Determine the (X, Y) coordinate at the center of the cell enclosing the given text.  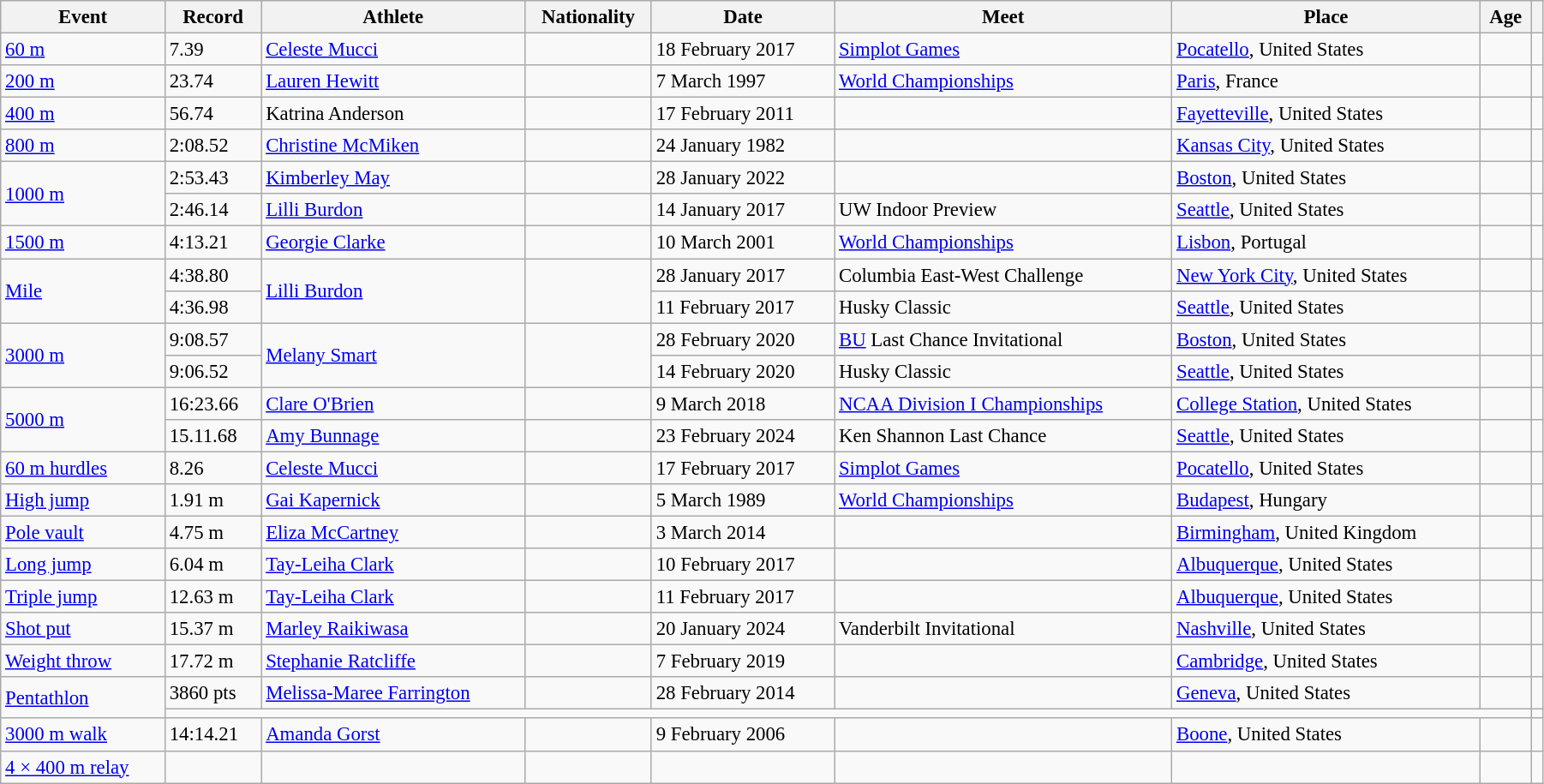
400 m (83, 114)
Age (1505, 17)
9 February 2006 (742, 735)
7.39 (212, 50)
17 February 2011 (742, 114)
UW Indoor Preview (1003, 210)
Stephanie Ratcliffe (393, 661)
4:13.21 (212, 242)
200 m (83, 81)
Budapest, Hungary (1326, 500)
Place (1326, 17)
16:23.66 (212, 404)
Georgie Clarke (393, 242)
Birmingham, United Kingdom (1326, 532)
28 January 2017 (742, 275)
Nashville, United States (1326, 629)
18 February 2017 (742, 50)
10 March 2001 (742, 242)
Christine McMiken (393, 146)
5000 m (83, 420)
28 February 2020 (742, 339)
Lisbon, Portugal (1326, 242)
3000 m (83, 355)
4:36.98 (212, 307)
56.74 (212, 114)
Paris, France (1326, 81)
17.72 m (212, 661)
Nationality (589, 17)
4 × 400 m relay (83, 767)
Pentathlon (83, 697)
College Station, United States (1326, 404)
7 March 1997 (742, 81)
14 January 2017 (742, 210)
9 March 2018 (742, 404)
Weight throw (83, 661)
23.74 (212, 81)
5 March 1989 (742, 500)
12.63 m (212, 597)
Event (83, 17)
Triple jump (83, 597)
15.11.68 (212, 436)
60 m hurdles (83, 468)
Mile (83, 291)
17 February 2017 (742, 468)
Lauren Hewitt (393, 81)
Vanderbilt Invitational (1003, 629)
Amy Bunnage (393, 436)
Melissa-Maree Farrington (393, 693)
3860 pts (212, 693)
Kansas City, United States (1326, 146)
Amanda Gorst (393, 735)
Fayetteville, United States (1326, 114)
Meet (1003, 17)
24 January 1982 (742, 146)
3000 m walk (83, 735)
Kimberley May (393, 178)
NCAA Division I Championships (1003, 404)
Marley Raikiwasa (393, 629)
15.37 m (212, 629)
3 March 2014 (742, 532)
2:46.14 (212, 210)
Katrina Anderson (393, 114)
14 February 2020 (742, 371)
Date (742, 17)
Columbia East-West Challenge (1003, 275)
28 January 2022 (742, 178)
Boone, United States (1326, 735)
10 February 2017 (742, 565)
Long jump (83, 565)
Melany Smart (393, 355)
Eliza McCartney (393, 532)
Record (212, 17)
High jump (83, 500)
4:38.80 (212, 275)
Geneva, United States (1326, 693)
60 m (83, 50)
4.75 m (212, 532)
Pole vault (83, 532)
New York City, United States (1326, 275)
800 m (83, 146)
1000 m (83, 194)
28 February 2014 (742, 693)
9:08.57 (212, 339)
Shot put (83, 629)
Ken Shannon Last Chance (1003, 436)
20 January 2024 (742, 629)
2:53.43 (212, 178)
BU Last Chance Invitational (1003, 339)
23 February 2024 (742, 436)
Cambridge, United States (1326, 661)
2:08.52 (212, 146)
1500 m (83, 242)
14:14.21 (212, 735)
Athlete (393, 17)
Gai Kapernick (393, 500)
6.04 m (212, 565)
7 February 2019 (742, 661)
8.26 (212, 468)
Clare O'Brien (393, 404)
1.91 m (212, 500)
9:06.52 (212, 371)
